Pinpoint the cell where the given text exists, returning its (X, Y) midpoint coordinate. 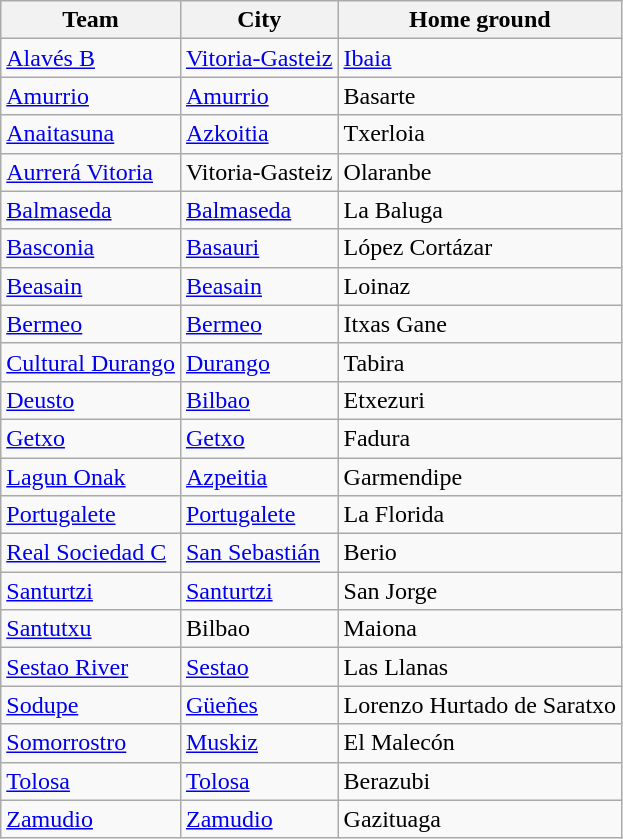
Berazubi (480, 781)
Azpeitia (259, 477)
Garmendipe (480, 477)
Cultural Durango (91, 362)
Basarte (480, 96)
Azkoitia (259, 134)
Anaitasuna (91, 134)
Basauri (259, 248)
Olaranbe (480, 172)
Somorrostro (91, 743)
Muskiz (259, 743)
Itxas Gane (480, 324)
López Cortázar (480, 248)
La Baluga (480, 210)
Sodupe (91, 705)
Las Llanas (480, 667)
Lorenzo Hurtado de Saratxo (480, 705)
Lagun Onak (91, 477)
Real Sociedad C (91, 553)
Fadura (480, 438)
Txerloia (480, 134)
Sestao River (91, 667)
Loinaz (480, 286)
La Florida (480, 515)
Alavés B (91, 58)
Berio (480, 553)
Gazituaga (480, 819)
Aurrerá Vitoria (91, 172)
San Sebastián (259, 553)
Deusto (91, 400)
El Malecón (480, 743)
Maiona (480, 629)
Santutxu (91, 629)
Home ground (480, 20)
City (259, 20)
Güeñes (259, 705)
Etxezuri (480, 400)
Durango (259, 362)
Sestao (259, 667)
San Jorge (480, 591)
Ibaia (480, 58)
Tabira (480, 362)
Team (91, 20)
Basconia (91, 248)
